Detect which cell encompasses the target text, then output its (x, y) center coordinate. 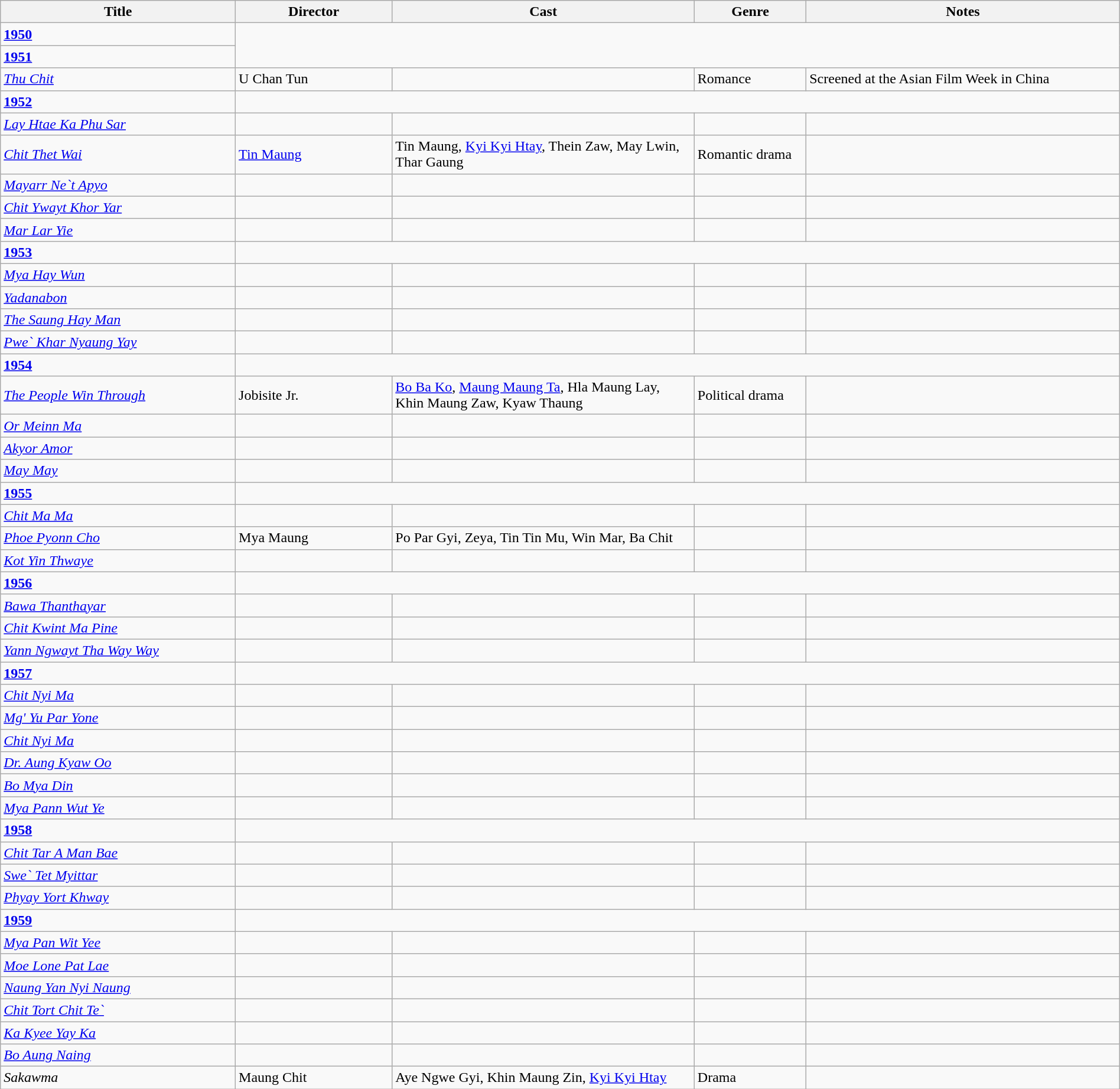
Chit Kwint Ma Pine (118, 628)
The Saung Hay Man (118, 320)
Moe Lone Pat Lae (118, 965)
Yadanabon (118, 297)
Jobisite Jr. (314, 396)
Bo Mya Din (118, 785)
Bawa Thanthayar (118, 605)
Genre (750, 12)
Po Par Gyi, Zeya, Tin Tin Mu, Win Mar, Ba Chit (543, 538)
Bo Aung Naing (118, 1055)
Phoe Pyonn Cho (118, 538)
1956 (118, 583)
Maung Chit (314, 1078)
Mya Pann Wut Ye (118, 808)
Chit Thet Wai (118, 155)
1958 (118, 830)
Chit Ywayt Khor Yar (118, 207)
1951 (118, 57)
Director (314, 12)
Romance (750, 79)
Mg' Yu Par Yone (118, 718)
Screened at the Asian Film Week in China (963, 79)
Sakawma (118, 1078)
Cast (543, 12)
Tin Maung, Kyi Kyi Htay, Thein Zaw, May Lwin, Thar Gaung (543, 155)
Thu Chit (118, 79)
1954 (118, 365)
1959 (118, 920)
Chit Ma Ma (118, 516)
Yann Ngwayt Tha Way Way (118, 650)
Title (118, 12)
Or Meinn Ma (118, 426)
Pwe` Khar Nyaung Yay (118, 343)
Phyay Yort Khway (118, 898)
Mayarr Ne`t Apyo (118, 185)
Kot Yin Thwaye (118, 560)
Mya Pan Wit Yee (118, 943)
Ka Kyee Yay Ka (118, 1033)
Mya Maung (314, 538)
Aye Ngwe Gyi, Khin Maung Zin, Kyi Kyi Htay (543, 1078)
Drama (750, 1078)
Naung Yan Nyi Naung (118, 987)
1953 (118, 252)
May May (118, 471)
Mya Hay Wun (118, 275)
Tin Maung (314, 155)
Romantic drama (750, 155)
Chit Tort Chit Te` (118, 1010)
Mar Lar Yie (118, 230)
U Chan Tun (314, 79)
Dr. Aung Kyaw Oo (118, 763)
1955 (118, 493)
Notes (963, 12)
Lay Htae Ka Phu Sar (118, 124)
1950 (118, 34)
Bo Ba Ko, Maung Maung Ta, Hla Maung Lay, Khin Maung Zaw, Kyaw Thaung (543, 396)
Swe` Tet Myittar (118, 875)
Chit Tar A Man Bae (118, 853)
1957 (118, 673)
The People Win Through (118, 396)
Akyor Amor (118, 448)
Political drama (750, 396)
1952 (118, 102)
